Locate the cell with the specified text and output its (x, y) center coordinate. 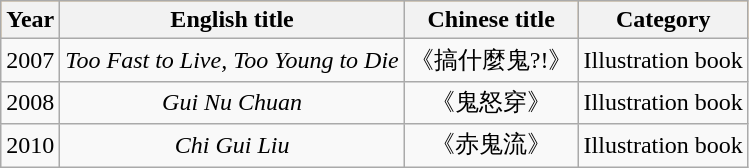
Category (663, 20)
English title (232, 20)
2007 (30, 60)
Year (30, 20)
《赤鬼流》 (491, 146)
Gui Nu Chuan (232, 102)
《鬼怒穿》 (491, 102)
《搞什麼鬼?!》 (491, 60)
Chi Gui Liu (232, 146)
Too Fast to Live, Too Young to Die (232, 60)
Chinese title (491, 20)
2010 (30, 146)
2008 (30, 102)
